Provide the (X, Y) coordinate of the cell's center where the given text is located.  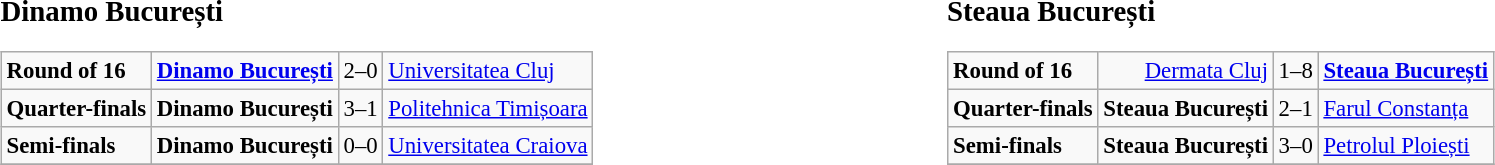
Dermata Cluj (1186, 71)
2–0 (360, 71)
Petrolul Ploiești (1406, 146)
2–1 (1296, 109)
1–8 (1296, 71)
Farul Constanța (1406, 109)
Politehnica Timișoara (488, 109)
Universitatea Cluj (488, 71)
Universitatea Craiova (488, 146)
3–0 (1296, 146)
3–1 (360, 109)
0–0 (360, 146)
